Determine the [x, y] coordinate at the center of the cell enclosing the given text.  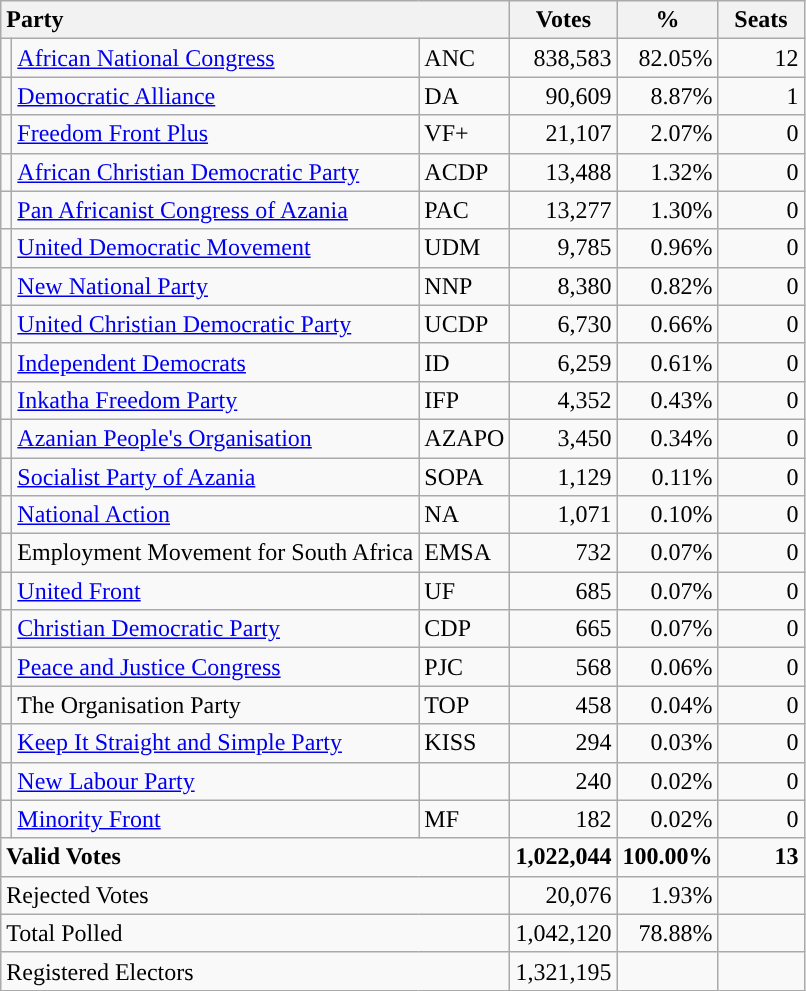
Socialist Party of Azania [216, 477]
UF [464, 591]
20,076 [564, 895]
United Democratic Movement [216, 248]
0.06% [668, 667]
3,450 [564, 438]
0.43% [668, 400]
VF+ [464, 134]
182 [564, 819]
Employment Movement for South Africa [216, 553]
Party [256, 20]
4,352 [564, 400]
Votes [564, 20]
12 [761, 58]
Seats [761, 20]
8,380 [564, 286]
African National Congress [216, 58]
13,277 [564, 210]
Inkatha Freedom Party [216, 400]
0.61% [668, 362]
1.32% [668, 172]
568 [564, 667]
294 [564, 743]
0.03% [668, 743]
Azanian People's Organisation [216, 438]
1,321,195 [564, 971]
Peace and Justice Congress [216, 667]
1,071 [564, 515]
Rejected Votes [256, 895]
New National Party [216, 286]
1,129 [564, 477]
665 [564, 629]
78.88% [668, 933]
KISS [464, 743]
TOP [464, 705]
ACDP [464, 172]
ANC [464, 58]
13,488 [564, 172]
Registered Electors [256, 971]
Keep It Straight and Simple Party [216, 743]
ID [464, 362]
MF [464, 819]
0.96% [668, 248]
13 [761, 857]
Freedom Front Plus [216, 134]
SOPA [464, 477]
6,730 [564, 324]
UDM [464, 248]
PJC [464, 667]
AZAPO [464, 438]
Democratic Alliance [216, 96]
DA [464, 96]
0.82% [668, 286]
82.05% [668, 58]
0.34% [668, 438]
African Christian Democratic Party [216, 172]
1.30% [668, 210]
240 [564, 781]
1 [761, 96]
8.87% [668, 96]
458 [564, 705]
PAC [464, 210]
CDP [464, 629]
0.10% [668, 515]
838,583 [564, 58]
6,259 [564, 362]
Total Polled [256, 933]
685 [564, 591]
Christian Democratic Party [216, 629]
United Christian Democratic Party [216, 324]
90,609 [564, 96]
EMSA [464, 553]
IFP [464, 400]
Valid Votes [256, 857]
0.11% [668, 477]
21,107 [564, 134]
% [668, 20]
NA [464, 515]
0.04% [668, 705]
2.07% [668, 134]
0.66% [668, 324]
1,042,120 [564, 933]
National Action [216, 515]
100.00% [668, 857]
9,785 [564, 248]
NNP [464, 286]
1,022,044 [564, 857]
United Front [216, 591]
1.93% [668, 895]
Pan Africanist Congress of Azania [216, 210]
Minority Front [216, 819]
New Labour Party [216, 781]
UCDP [464, 324]
732 [564, 553]
Independent Democrats [216, 362]
The Organisation Party [216, 705]
